Detect which cell encompasses the target text, then output its [x, y] center coordinate. 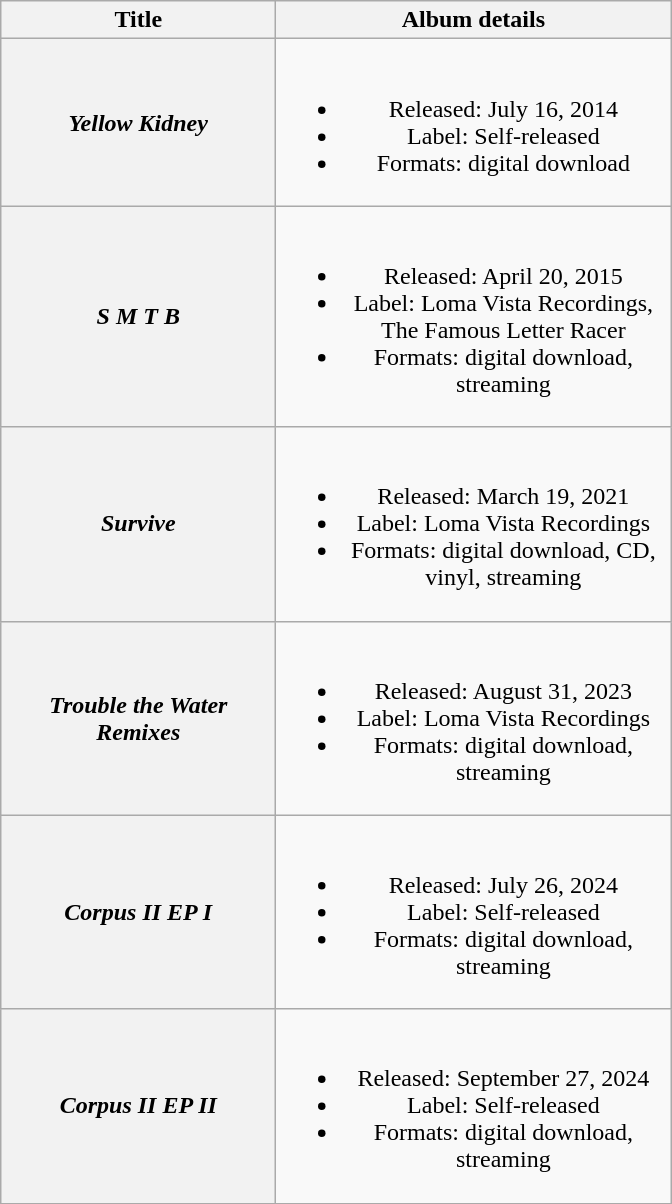
Corpus II EP II [138, 1106]
Title [138, 20]
Corpus II EP I [138, 912]
Released: March 19, 2021Label: Loma Vista RecordingsFormats: digital download, CD, vinyl, streaming [474, 524]
Released: August 31, 2023Label: Loma Vista RecordingsFormats: digital download, streaming [474, 718]
Released: July 16, 2014Label: Self-releasedFormats: digital download [474, 122]
Released: September 27, 2024Label: Self-releasedFormats: digital download, streaming [474, 1106]
Album details [474, 20]
Released: July 26, 2024Label: Self-releasedFormats: digital download, streaming [474, 912]
S M T B [138, 316]
Trouble the Water Remixes [138, 718]
Survive [138, 524]
Yellow Kidney [138, 122]
Released: April 20, 2015Label: Loma Vista Recordings, The Famous Letter RacerFormats: digital download, streaming [474, 316]
